Find where the given text appears and provide that cell's center as [X, Y] coordinate. 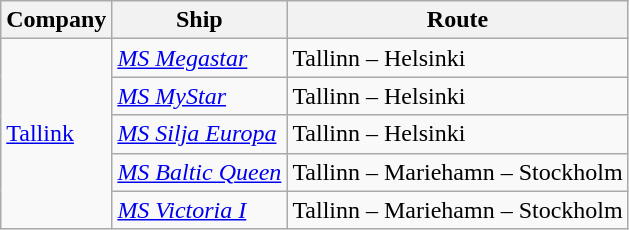
Company [56, 20]
Ship [200, 20]
Route [458, 20]
MS MyStar [200, 96]
Tallink [56, 134]
MS Megastar [200, 58]
MS Victoria I [200, 210]
MS Silja Europa [200, 134]
MS Baltic Queen [200, 172]
